Identify which cell holds the provided text, then report its [X, Y] central coordinate. 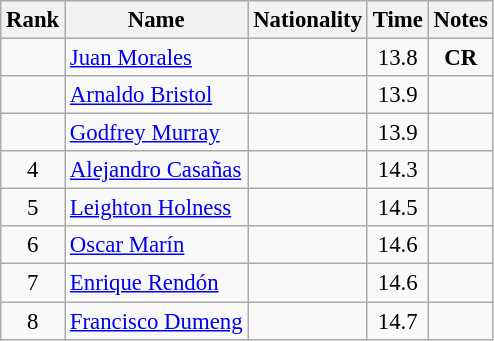
6 [33, 245]
Leighton Holness [156, 208]
Time [398, 20]
7 [33, 283]
CR [460, 58]
Oscar Marín [156, 245]
Rank [33, 20]
14.3 [398, 170]
8 [33, 321]
Arnaldo Bristol [156, 95]
Alejandro Casañas [156, 170]
14.7 [398, 321]
13.8 [398, 58]
Godfrey Murray [156, 133]
4 [33, 170]
14.5 [398, 208]
5 [33, 208]
Nationality [308, 20]
Enrique Rendón [156, 283]
Francisco Dumeng [156, 321]
Name [156, 20]
Juan Morales [156, 58]
Notes [460, 20]
